Provide the [X, Y] coordinate of the cell's center where the given text is located.  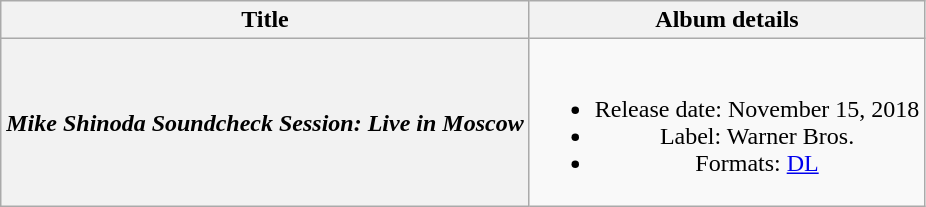
Mike Shinoda Soundcheck Session: Live in Moscow [265, 122]
Title [265, 20]
Album details [727, 20]
Release date: November 15, 2018Label: Warner Bros.Formats: DL [727, 122]
